Return the [X, Y] coordinate for the center point of the cell that contains the specified text.  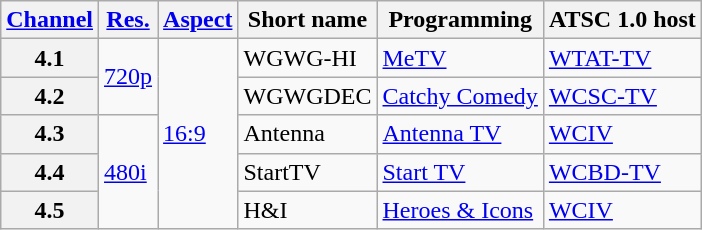
Catchy Comedy [460, 96]
WCSC-TV [622, 96]
Heroes & Icons [460, 210]
MeTV [460, 58]
480i [128, 172]
H&I [308, 210]
4.3 [50, 134]
Aspect [198, 20]
4.4 [50, 172]
Start TV [460, 172]
Antenna [308, 134]
16:9 [198, 134]
WGWGDEC [308, 96]
Channel [50, 20]
4.5 [50, 210]
WGWG-HI [308, 58]
Short name [308, 20]
4.1 [50, 58]
ATSC 1.0 host [622, 20]
Res. [128, 20]
Programming [460, 20]
4.2 [50, 96]
Antenna TV [460, 134]
WCBD-TV [622, 172]
StartTV [308, 172]
720p [128, 77]
WTAT-TV [622, 58]
